Capture the cell that displays the provided text and extract its [x, y] central coordinate. 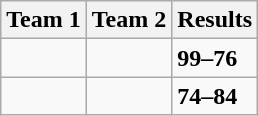
Results [215, 20]
Team 1 [44, 20]
Team 2 [129, 20]
99–76 [215, 58]
74–84 [215, 96]
